For the text-containing cell, return its midpoint in (X, Y) coordinate format. 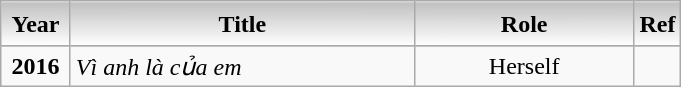
Role (524, 24)
Herself (524, 66)
Year (36, 24)
Vì anh là của em (242, 66)
Ref (658, 24)
2016 (36, 66)
Title (242, 24)
